Return the (x, y) coordinate for the center point of the cell that contains the specified text.  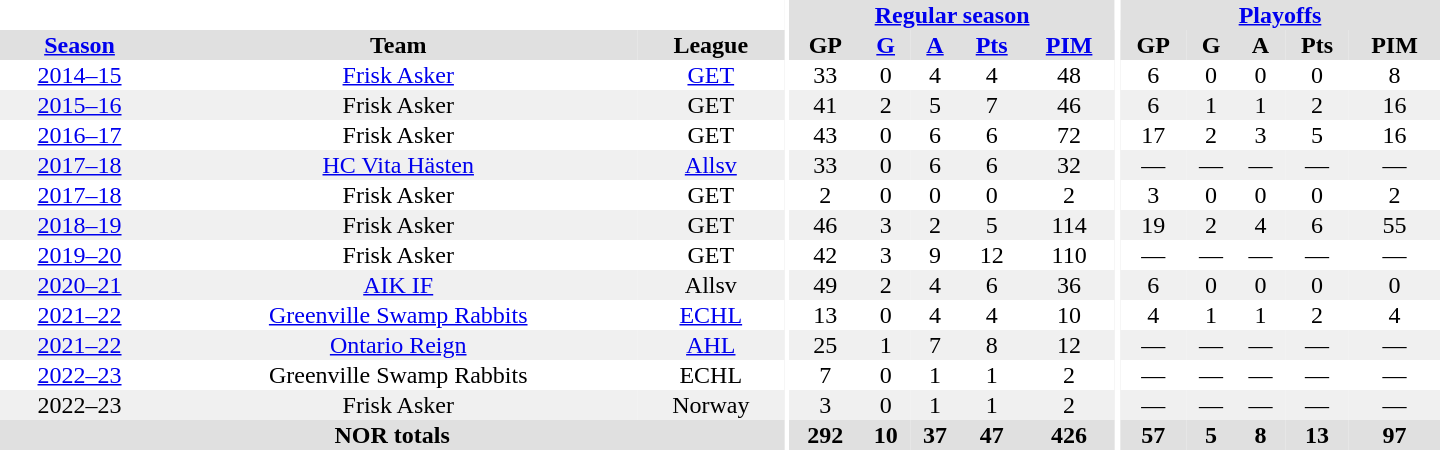
Norway (710, 405)
47 (992, 435)
Season (80, 45)
25 (826, 345)
2016–17 (80, 135)
HC Vita Hästen (398, 165)
2018–19 (80, 225)
2014–15 (80, 75)
9 (934, 255)
2019–20 (80, 255)
NOR totals (392, 435)
49 (826, 285)
55 (1394, 225)
League (710, 45)
32 (1070, 165)
292 (826, 435)
110 (1070, 255)
AIK IF (398, 285)
37 (934, 435)
2015–16 (80, 105)
2020–21 (80, 285)
Playoffs (1280, 15)
114 (1070, 225)
42 (826, 255)
48 (1070, 75)
41 (826, 105)
19 (1153, 225)
Team (398, 45)
AHL (710, 345)
426 (1070, 435)
17 (1153, 135)
36 (1070, 285)
Regular season (952, 15)
97 (1394, 435)
72 (1070, 135)
57 (1153, 435)
43 (826, 135)
Ontario Reign (398, 345)
